Find where the given text appears and provide that cell's center as (x, y) coordinate. 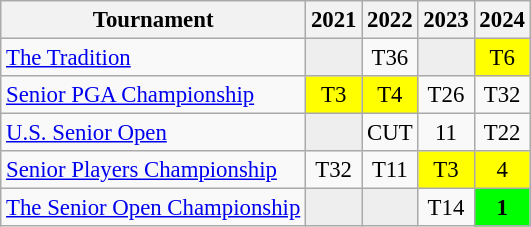
T26 (446, 95)
The Senior Open Championship (154, 208)
T14 (446, 208)
T6 (502, 58)
11 (446, 133)
U.S. Senior Open (154, 133)
T11 (390, 170)
T4 (390, 95)
Senior PGA Championship (154, 95)
T22 (502, 133)
The Tradition (154, 58)
2021 (334, 20)
2023 (446, 20)
T36 (390, 58)
2022 (390, 20)
1 (502, 208)
2024 (502, 20)
Senior Players Championship (154, 170)
4 (502, 170)
CUT (390, 133)
Tournament (154, 20)
